Find where the given text appears and provide that cell's center as [x, y] coordinate. 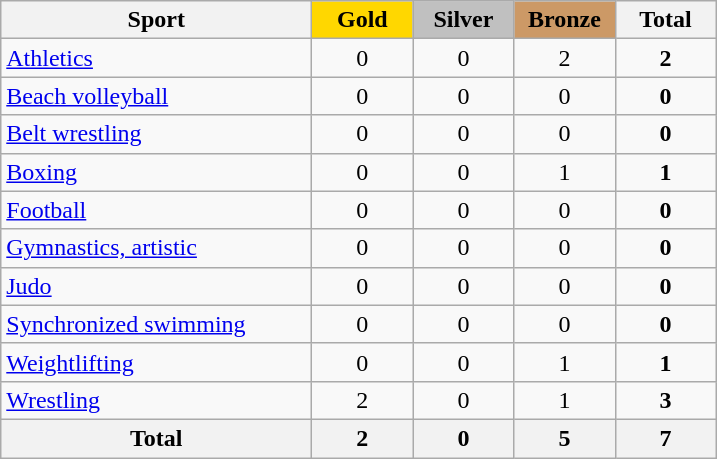
3 [666, 400]
Beach volleyball [156, 96]
Football [156, 210]
Synchronized swimming [156, 324]
Weightlifting [156, 362]
Belt wrestling [156, 134]
Gymnastics, artistic [156, 248]
Silver [464, 20]
Athletics [156, 58]
Gold [362, 20]
Sport [156, 20]
7 [666, 438]
Boxing [156, 172]
Wrestling [156, 400]
5 [564, 438]
Judo [156, 286]
Bronze [564, 20]
